Locate the cell with the specified text and output its [X, Y] center coordinate. 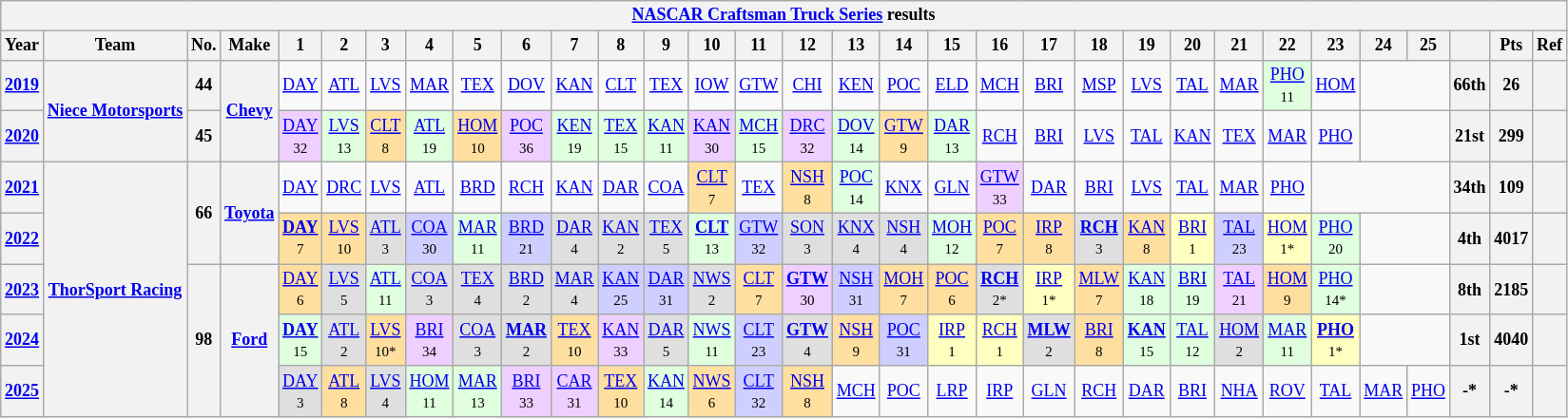
Pts [1512, 46]
GTW30 [808, 290]
CLT13 [711, 238]
GTW4 [808, 340]
4th [1470, 238]
NHA [1240, 391]
4017 [1512, 238]
ATL3 [385, 238]
MOH12 [953, 238]
66th [1470, 85]
ROV [1287, 391]
NWS2 [711, 290]
HOM2 [1240, 340]
BRI19 [1192, 290]
COA [667, 187]
4 [430, 46]
ELD [953, 85]
21 [1240, 46]
KEN19 [574, 137]
ATL8 [344, 391]
TAL12 [1192, 340]
Ref [1550, 46]
RCH3 [1099, 238]
CAR31 [574, 391]
6 [527, 46]
2020 [23, 137]
NSH4 [903, 238]
23 [1335, 46]
19 [1147, 46]
MLW7 [1099, 290]
299 [1512, 137]
22 [1287, 46]
KAN14 [667, 391]
BRI8 [1099, 340]
CHI [808, 85]
LVS10 [344, 238]
NSH9 [856, 340]
DAY3 [300, 391]
LVS10* [385, 340]
109 [1512, 187]
Year [23, 46]
PHO11 [1287, 85]
16 [999, 46]
TAL21 [1240, 290]
IRP [999, 391]
34th [1470, 187]
KAN11 [667, 137]
KAN18 [1147, 290]
TEX15 [621, 137]
HOM [1335, 85]
1st [1470, 340]
RCH2* [999, 290]
13 [856, 46]
2021 [23, 187]
MAR13 [477, 391]
9 [667, 46]
BRD [477, 187]
Team [114, 46]
BRI1 [1192, 238]
KAN8 [1147, 238]
10 [711, 46]
MOH7 [903, 290]
TEX5 [667, 238]
BRI33 [527, 391]
HOM11 [430, 391]
COA30 [430, 238]
IOW [711, 85]
Make [249, 46]
BRD2 [527, 290]
KAN30 [711, 137]
HOM1* [1287, 238]
DAY7 [300, 238]
NWS6 [711, 391]
5 [477, 46]
DOV14 [856, 137]
DOV [527, 85]
Niece Motorsports [114, 110]
17 [1049, 46]
GTW [759, 85]
2025 [23, 391]
2 [344, 46]
2185 [1512, 290]
LRP [953, 391]
BRD21 [527, 238]
98 [203, 340]
DRC32 [808, 137]
4040 [1512, 340]
PHO1* [1335, 340]
26 [1512, 85]
CLT [621, 85]
LVS13 [344, 137]
No. [203, 46]
24 [1384, 46]
2024 [23, 340]
MAR2 [527, 340]
44 [203, 85]
KEN [856, 85]
45 [203, 137]
MAR4 [574, 290]
25 [1428, 46]
DAR31 [667, 290]
RCH1 [999, 340]
Ford [249, 340]
DAY15 [300, 340]
18 [1099, 46]
LVS4 [385, 391]
NSH31 [856, 290]
DAR5 [667, 340]
2023 [23, 290]
POC14 [856, 187]
POC36 [527, 137]
DAY32 [300, 137]
14 [903, 46]
KAN25 [621, 290]
POC7 [999, 238]
12 [808, 46]
GTW9 [903, 137]
MLW2 [1049, 340]
ATL19 [430, 137]
IRP1* [1049, 290]
21st [1470, 137]
HOM9 [1287, 290]
ATL2 [344, 340]
2019 [23, 85]
LVS5 [344, 290]
11 [759, 46]
IRP1 [953, 340]
KAN2 [621, 238]
GTW33 [999, 187]
3 [385, 46]
KNX [903, 187]
PHO14* [1335, 290]
NASCAR Craftsman Truck Series results [784, 15]
20 [1192, 46]
SON3 [808, 238]
BRI34 [430, 340]
GTW32 [759, 238]
Toyota [249, 213]
66 [203, 213]
DAR4 [574, 238]
HOM10 [477, 137]
CLT23 [759, 340]
8 [621, 46]
POC31 [903, 340]
IRP8 [1049, 238]
TEX4 [477, 290]
TAL23 [1240, 238]
MCH15 [759, 137]
CLT8 [385, 137]
2022 [23, 238]
ATL11 [385, 290]
Chevy [249, 110]
DAY6 [300, 290]
KAN15 [1147, 340]
MSP [1099, 85]
8th [1470, 290]
PHO20 [1335, 238]
NWS11 [711, 340]
1 [300, 46]
CLT32 [759, 391]
DRC [344, 187]
KAN33 [621, 340]
ThorSport Racing [114, 289]
DAR13 [953, 137]
7 [574, 46]
POC6 [953, 290]
15 [953, 46]
KNX4 [856, 238]
